Identify which cell holds the provided text, then report its (X, Y) central coordinate. 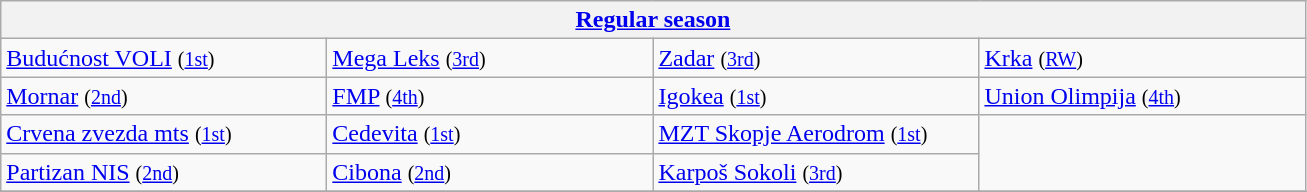
Cibona (2nd) (490, 172)
Crvena zvezda mts (1st) (164, 134)
Karpoš Sokoli (3rd) (816, 172)
Budućnost VOLI (1st) (164, 58)
FMP (4th) (490, 96)
Mornar (2nd) (164, 96)
Zadar (3rd) (816, 58)
Cedevita (1st) (490, 134)
Partizan NIS (2nd) (164, 172)
Regular season (653, 20)
Igokea (1st) (816, 96)
MZT Skopje Aerodrom (1st) (816, 134)
Mega Leks (3rd) (490, 58)
Union Olimpija (4th) (1142, 96)
Krka (RW) (1142, 58)
